Output the (X, Y) coordinate of the center of the cell containing the given text.  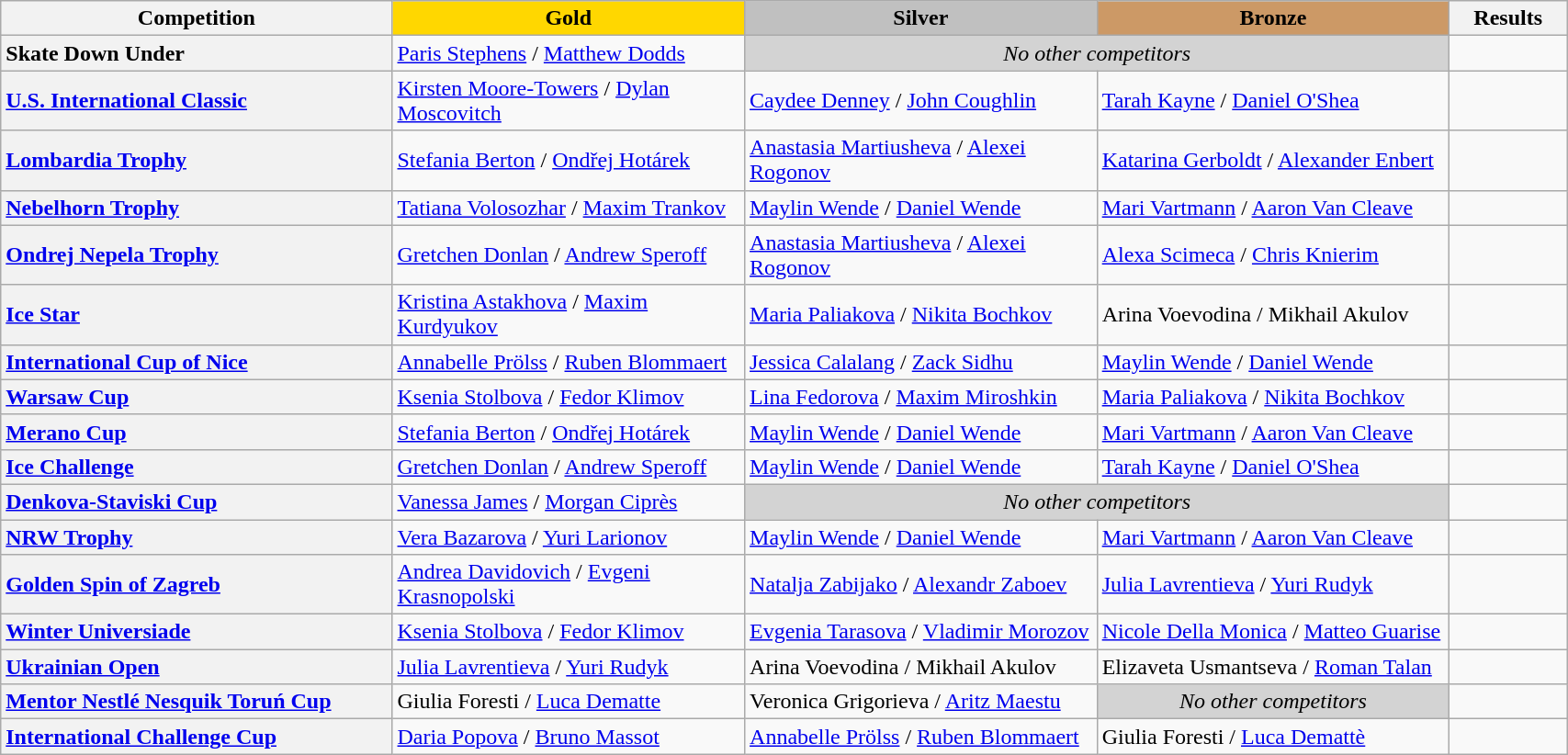
Ice Challenge (197, 467)
Winter Universiade (197, 632)
International Cup of Nice (197, 362)
Lina Fedorova / Maxim Miroshkin (921, 397)
Vanessa James / Morgan Ciprès (569, 501)
Ukrainian Open (197, 667)
Elizaveta Usmantseva / Roman Talan (1273, 667)
Andrea Davidovich / Evgeni Krasnopolski (569, 584)
Ondrej Nepela Trophy (197, 255)
Alexa Scimeca / Chris Knierim (1273, 255)
Veronica Grigorieva / Aritz Maestu (921, 702)
Evgenia Tarasova / Vladimir Morozov (921, 632)
Giulia Foresti / Luca Dematte (569, 702)
Ice Star (197, 314)
Bronze (1273, 18)
Jessica Calalang / Zack Sidhu (921, 362)
Nicole Della Monica / Matteo Guarise (1273, 632)
Results (1508, 18)
Vera Bazarova / Yuri Larionov (569, 537)
Merano Cup (197, 432)
Kirsten Moore-Towers / Dylan Moscovitch (569, 101)
U.S. International Classic (197, 101)
Mentor Nestlé Nesquik Toruń Cup (197, 702)
Tatiana Volosozhar / Maxim Trankov (569, 208)
Warsaw Cup (197, 397)
Gold (569, 18)
Daria Popova / Bruno Massot (569, 737)
Golden Spin of Zagreb (197, 584)
Giulia Foresti / Luca Demattè (1273, 737)
Lombardia Trophy (197, 160)
Competition (197, 18)
International Challenge Cup (197, 737)
Nebelhorn Trophy (197, 208)
Caydee Denney / John Coughlin (921, 101)
Natalja Zabijako / Alexandr Zaboev (921, 584)
NRW Trophy (197, 537)
Silver (921, 18)
Denkova-Staviski Cup (197, 501)
Kristina Astakhova / Maxim Kurdyukov (569, 314)
Skate Down Under (197, 53)
Katarina Gerboldt / Alexander Enbert (1273, 160)
Paris Stephens / Matthew Dodds (569, 53)
